Pinpoint the cell where the given text exists, returning its [X, Y] midpoint coordinate. 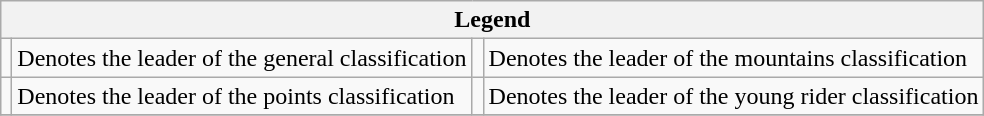
Denotes the leader of the mountains classification [734, 58]
Legend [492, 20]
Denotes the leader of the points classification [242, 96]
Denotes the leader of the young rider classification [734, 96]
Denotes the leader of the general classification [242, 58]
